Output the (x, y) coordinate of the center of the cell containing the given text.  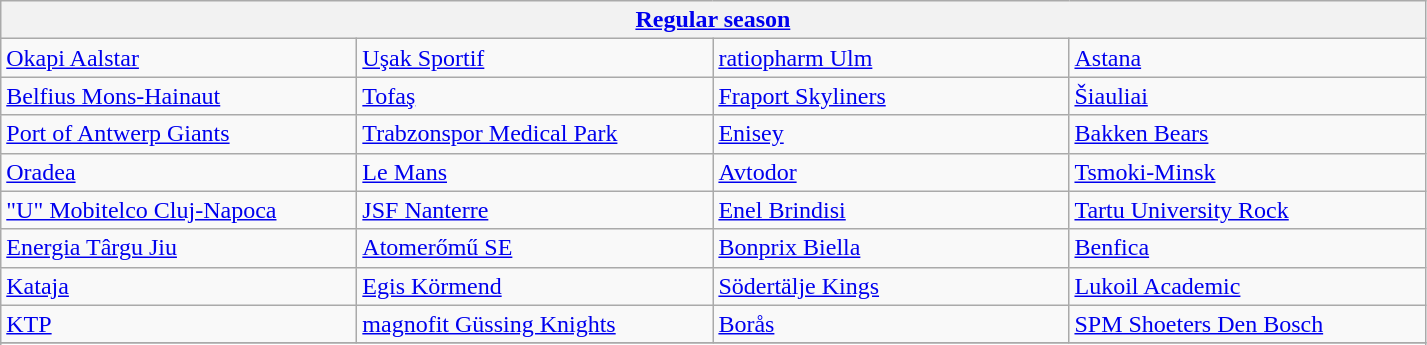
Trabzonspor Medical Park (535, 134)
Atomerőmű SE (535, 248)
Enel Brindisi (891, 210)
Oradea (179, 172)
Kataja (179, 286)
Tofaş (535, 96)
SPM Shoeters Den Bosch (1247, 324)
Belfius Mons-Hainaut (179, 96)
Benfica (1247, 248)
magnofit Güssing Knights (535, 324)
Tartu University Rock (1247, 210)
Okapi Aalstar (179, 58)
Fraport Skyliners (891, 96)
Bonprix Biella (891, 248)
Šiauliai (1247, 96)
Lukoil Academic (1247, 286)
Södertälje Kings (891, 286)
Astana (1247, 58)
Port of Antwerp Giants (179, 134)
Uşak Sportif (535, 58)
Borås (891, 324)
Le Mans (535, 172)
Energia Târgu Jiu (179, 248)
JSF Nanterre (535, 210)
Avtodor (891, 172)
Enisey (891, 134)
ratiopharm Ulm (891, 58)
"U" Mobitelco Cluj-Napoca (179, 210)
Tsmoki-Minsk (1247, 172)
Egis Körmend (535, 286)
KTP (179, 324)
Bakken Bears (1247, 134)
Regular season (713, 20)
